Extract the [X, Y] coordinate from the center of the cell holding the provided text.  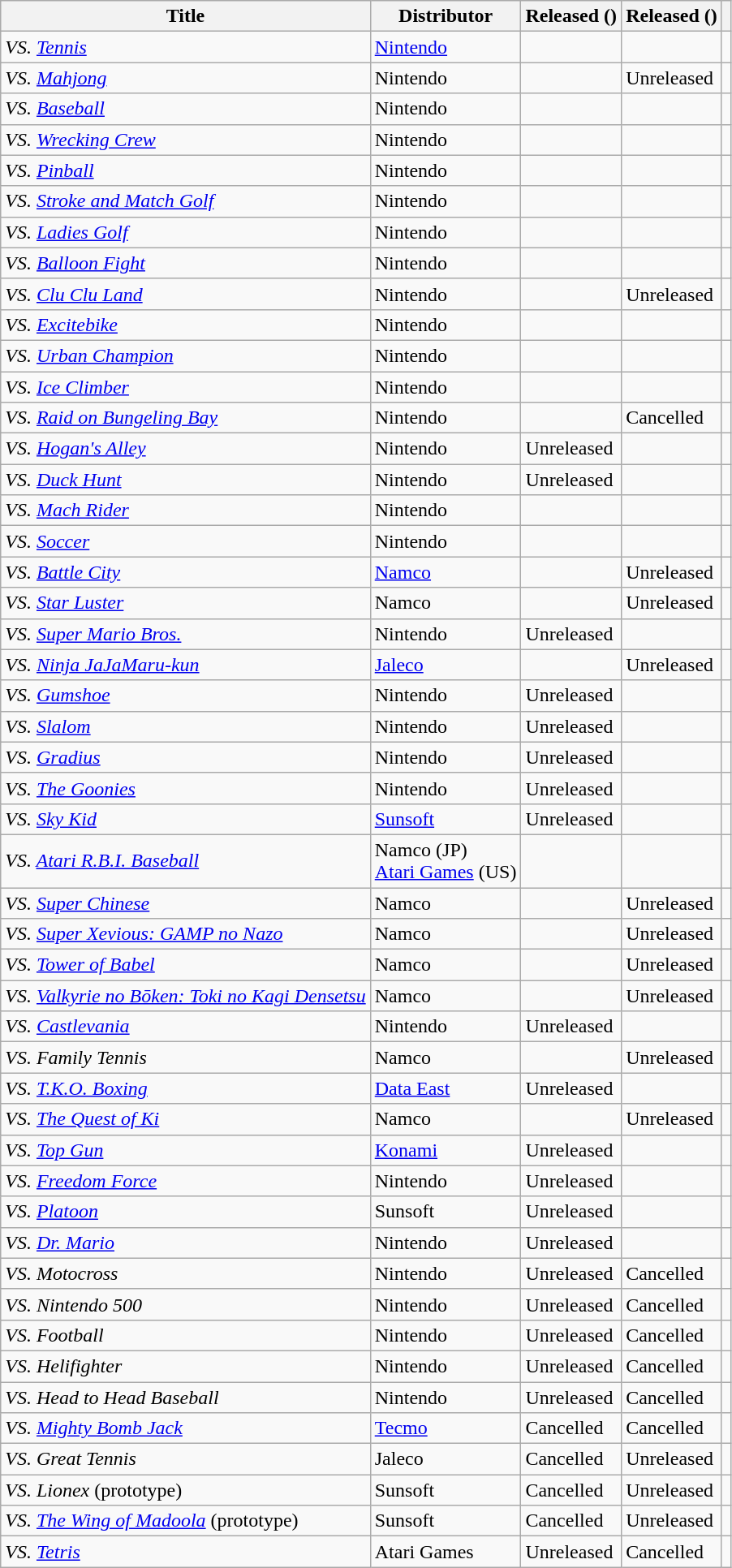
VS. Ninja JaJaMaru-kun [185, 665]
VS. Urban Champion [185, 355]
VS. Mach Rider [185, 510]
VS. Wrecking Crew [185, 140]
VS. Clu Clu Land [185, 294]
VS. Sky Kid [185, 819]
Namco (JP)Atari Games (US) [446, 860]
Atari Games [446, 1552]
VS. Freedom Force [185, 1181]
VS. Raid on Bungeling Bay [185, 418]
VS. Mighty Bomb Jack [185, 1428]
Distributor [446, 16]
VS. Family Tennis [185, 1058]
VS. Nintendo 500 [185, 1304]
VS. T.K.O. Boxing [185, 1088]
VS. Tower of Babel [185, 965]
VS. Football [185, 1335]
VS. Tetris [185, 1552]
Konami [446, 1150]
VS. Ladies Golf [185, 232]
VS. Super Xevious: GAMP no Nazo [185, 934]
VS. Atari R.B.I. Baseball [185, 860]
Data East [446, 1088]
VS. Super Mario Bros. [185, 634]
VS. The Quest of Ki [185, 1119]
VS. Excitebike [185, 325]
VS. Gradius [185, 757]
VS. Gumshoe [185, 696]
VS. Platoon [185, 1212]
Title [185, 16]
VS. Pinball [185, 170]
VS. Star Luster [185, 603]
VS. Valkyrie no Bōken: Toki no Kagi Densetsu [185, 996]
VS. Castlevania [185, 1027]
VS. The Wing of Madoola (prototype) [185, 1521]
VS. Stroke and Match Golf [185, 201]
VS. Balloon Fight [185, 263]
VS. Dr. Mario [185, 1243]
VS. Slalom [185, 726]
VS. Great Tennis [185, 1459]
VS. Super Chinese [185, 903]
VS. Baseball [185, 109]
VS. Hogan's Alley [185, 449]
VS. Battle City [185, 572]
VS. The Goonies [185, 788]
Tecmo [446, 1428]
VS. Lionex (prototype) [185, 1490]
VS. Mahjong [185, 78]
VS. Duck Hunt [185, 480]
VS. Soccer [185, 541]
VS. Top Gun [185, 1150]
VS. Ice Climber [185, 387]
VS. Helifighter [185, 1366]
VS. Tennis [185, 47]
VS. Motocross [185, 1273]
VS. Head to Head Baseball [185, 1397]
